Return the (x, y) coordinate for the center point of the cell that contains the specified text.  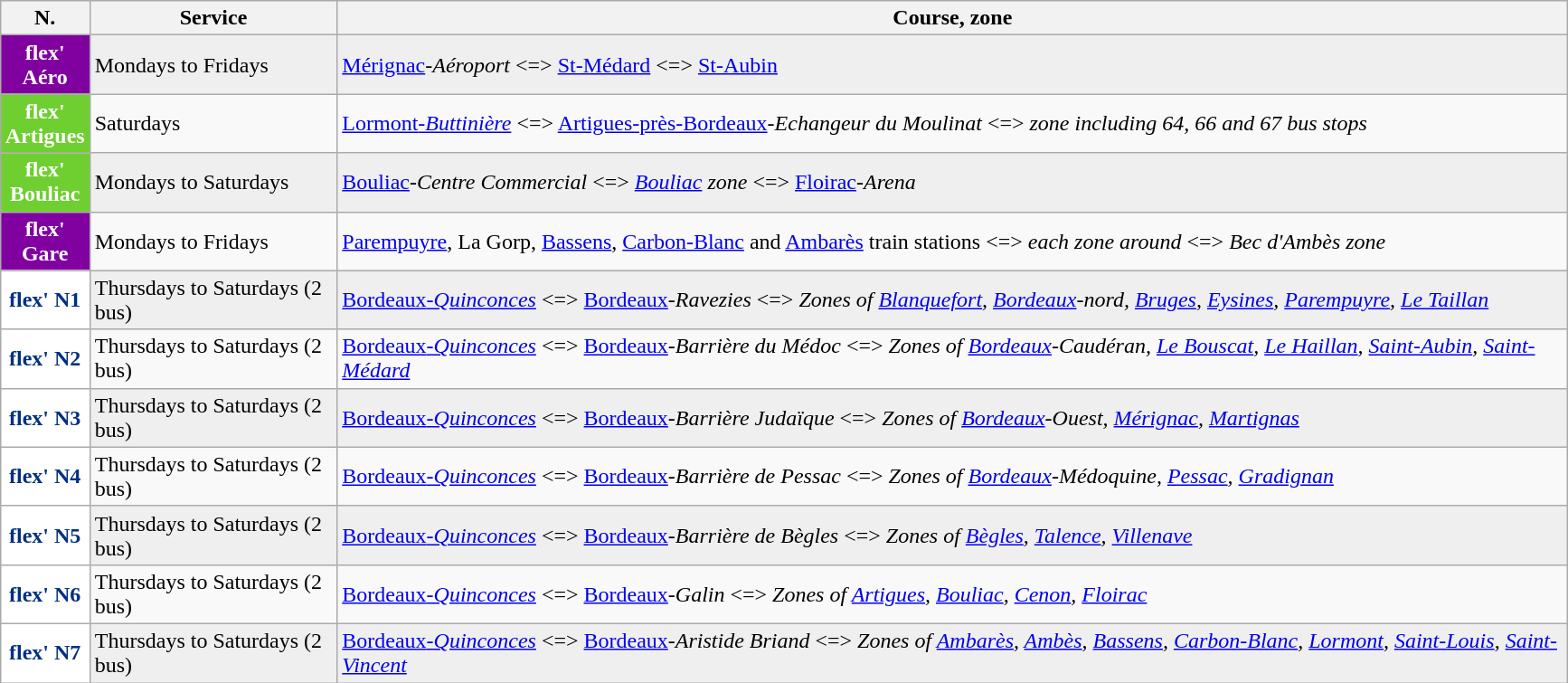
Bordeaux-Quinconces <=> Bordeaux-Galin <=> Zones of Artigues, Bouliac, Cenon, Floirac (953, 593)
Saturdays (213, 123)
Mondays to Saturdays (213, 183)
Bordeaux-Quinconces <=> Bordeaux-Ravezies <=> Zones of Blanquefort, Bordeaux-nord, Bruges, Eysines, Parempuyre, Le Taillan (953, 300)
flex' N1 (45, 300)
Bordeaux-Quinconces <=> Bordeaux-Barrière Judaïque <=> Zones of Bordeaux-Ouest, Mérignac, Martignas (953, 418)
Lormont-Buttinière <=> Artigues-près-Bordeaux-Echangeur du Moulinat <=> zone including 64, 66 and 67 bus stops (953, 123)
Bordeaux-Quinconces <=> Bordeaux-Barrière de Bègles <=> Zones of Bègles, Talence, Villenave (953, 536)
flex' N5 (45, 536)
N. (45, 18)
flex' N6 (45, 593)
Bouliac-Centre Commercial <=> Bouliac zone <=> Floirac-Arena (953, 183)
flex' N4 (45, 476)
flex' Artigues (45, 123)
flex' Gare (45, 241)
flex' Aéro (45, 65)
Bordeaux-Quinconces <=> Bordeaux-Aristide Briand <=> Zones of Ambarès, Ambès, Bassens, Carbon-Blanc, Lormont, Saint-Louis, Saint-Vincent (953, 653)
flex' N7 (45, 653)
Parempuyre, La Gorp, Bassens, Carbon-Blanc and Ambarès train stations <=> each zone around <=> Bec d'Ambès zone (953, 241)
Course, zone (953, 18)
Bordeaux-Quinconces <=> Bordeaux-Barrière de Pessac <=> Zones of Bordeaux-Médoquine, Pessac, Gradignan (953, 476)
Mérignac-Aéroport <=> St-Médard <=> St-Aubin (953, 65)
flex' Bouliac (45, 183)
Bordeaux-Quinconces <=> Bordeaux-Barrière du Médoc <=> Zones of Bordeaux-Caudéran, Le Bouscat, Le Haillan, Saint-Aubin, Saint-Médard (953, 358)
flex' N3 (45, 418)
Service (213, 18)
flex' N2 (45, 358)
